Return (X, Y) of the center of cell containing provided text 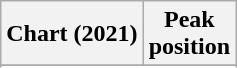
Peakposition (189, 34)
Chart (2021) (72, 34)
